Locate the cell with the specified text and output its (x, y) center coordinate. 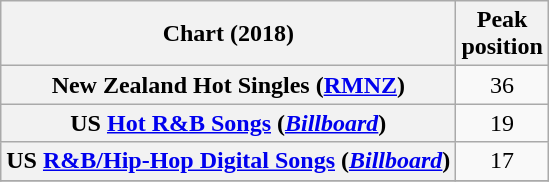
Peak position (502, 34)
19 (502, 123)
36 (502, 85)
New Zealand Hot Singles (RMNZ) (228, 85)
Chart (2018) (228, 34)
US Hot R&B Songs (Billboard) (228, 123)
17 (502, 161)
US R&B/Hip-Hop Digital Songs (Billboard) (228, 161)
